Search for the cell housing the specified text and yield its (x, y) center coordinate. 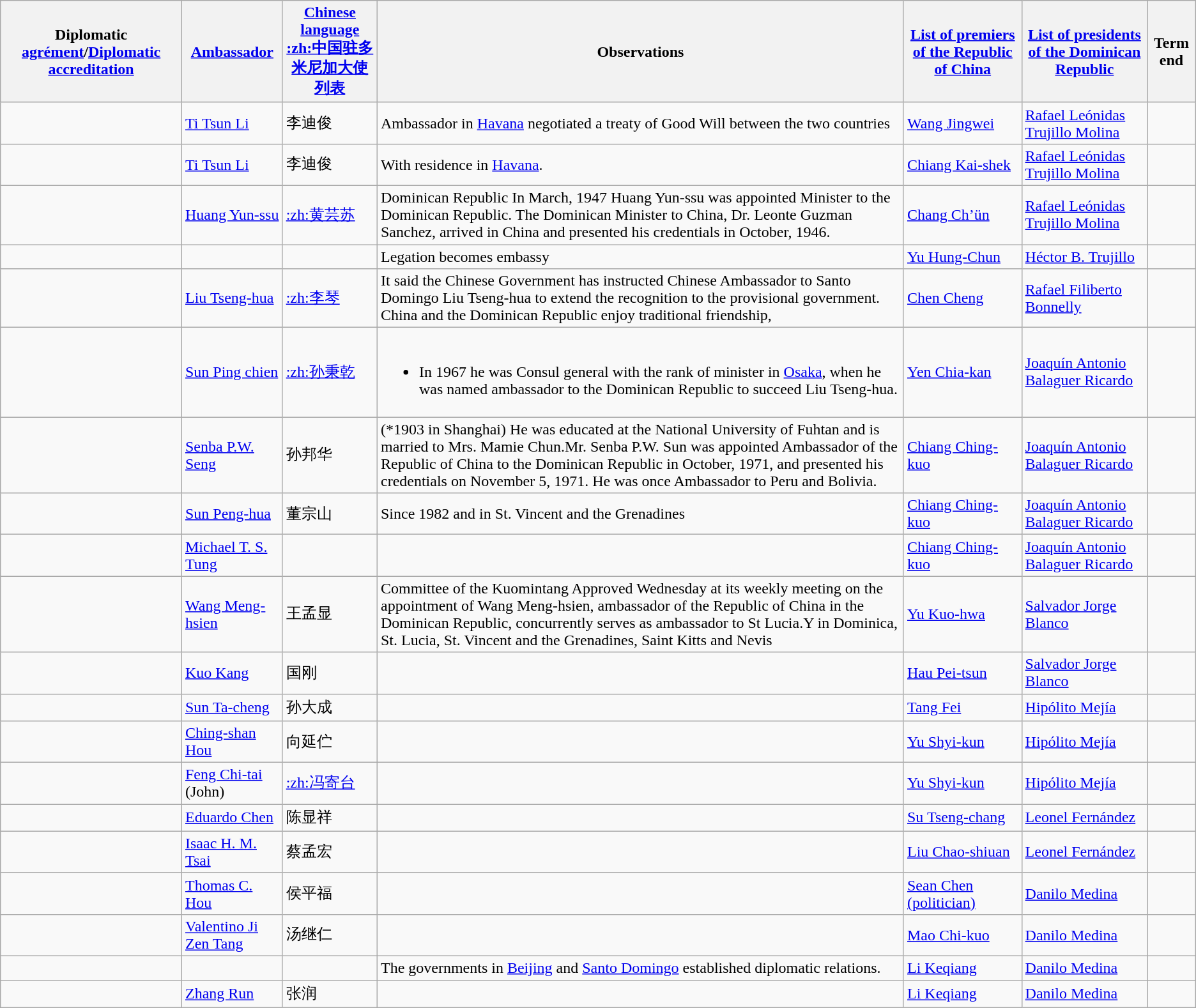
Feng Chi-tai (John) (232, 783)
Mao Chi-kuo (962, 935)
Chinese language:zh:中国驻多米尼加大使列表 (330, 52)
Yu Kuo-hwa (962, 615)
Ambassador in Havana negotiated a treaty of Good Will between the two countries (640, 123)
陈显祥 (330, 818)
:zh:李琴 (330, 298)
国刚 (330, 673)
Sun Ping chien (232, 372)
Valentino Ji Zen Tang (232, 935)
Zhang Run (232, 994)
:zh:孙秉乾 (330, 372)
Thomas C. Hou (232, 893)
:zh:冯寄台 (330, 783)
孙大成 (330, 708)
汤继仁 (330, 935)
蔡孟宏 (330, 852)
Yen Chia-kan (962, 372)
With residence in Havana. (640, 165)
In 1967 he was Consul general with the rank of minister in Osaka, when he was named ambassador to the Dominican Republic to succeed Liu Tseng-hua. (640, 372)
Chiang Kai-shek (962, 165)
The governments in Beijing and Santo Domingo established diplomatic relations. (640, 968)
Since 1982 and in St. Vincent and the Grenadines (640, 514)
Tang Fei (962, 708)
Hau Pei-tsun (962, 673)
Héctor B. Trujillo (1085, 256)
Senba P.W. Seng (232, 455)
Isaac H. M. Tsai (232, 852)
List of presidents of the Dominican Republic (1085, 52)
Su Tseng-chang (962, 818)
董宗山 (330, 514)
Eduardo Chen (232, 818)
Chang Ch’ün (962, 215)
Sun Ta-cheng (232, 708)
王孟显 (330, 615)
孙邦华 (330, 455)
Huang Yun-ssu (232, 215)
侯平福 (330, 893)
Diplomatic agrément/Diplomatic accreditation (91, 52)
Sean Chen (politician) (962, 893)
Michael T. S. Tung (232, 556)
Kuo Kang (232, 673)
Wang Jingwei (962, 123)
张润 (330, 994)
Legation becomes embassy (640, 256)
Observations (640, 52)
Rafael Filiberto Bonnelly (1085, 298)
Sun Peng-hua (232, 514)
Liu Tseng-hua (232, 298)
向延伫 (330, 742)
Chen Cheng (962, 298)
:zh:黄芸苏 (330, 215)
Liu Chao-shiuan (962, 852)
Ching-shan Hou (232, 742)
List of premiers of the Republic of China (962, 52)
Term end (1172, 52)
Yu Hung-Chun (962, 256)
Ambassador (232, 52)
Wang Meng-hsien (232, 615)
